For the text-containing cell, return its midpoint in [x, y] coordinate format. 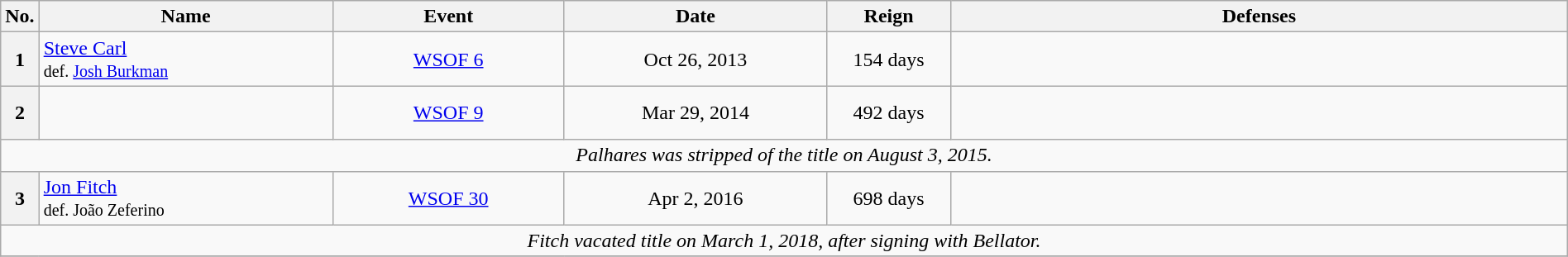
Fitch vacated title on March 1, 2018, after signing with Bellator. [784, 240]
2 [20, 112]
Name [185, 17]
WSOF 30 [448, 198]
No. [20, 17]
154 days [889, 59]
Jon Fitchdef. João Zeferino [185, 198]
Steve Carldef. Josh Burkman [185, 59]
Oct 26, 2013 [695, 59]
492 days [889, 112]
Reign [889, 17]
1 [20, 59]
Defenses [1260, 17]
698 days [889, 198]
Palhares was stripped of the title on August 3, 2015. [784, 155]
WSOF 6 [448, 59]
Event [448, 17]
Date [695, 17]
3 [20, 198]
WSOF 9 [448, 112]
Apr 2, 2016 [695, 198]
Mar 29, 2014 [695, 112]
